Capture the cell that displays the provided text and extract its [x, y] central coordinate. 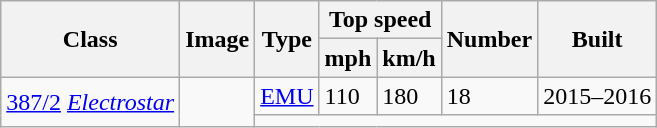
mph [348, 58]
Class [90, 39]
Image [218, 39]
18 [489, 96]
110 [348, 96]
2015–2016 [598, 96]
km/h [409, 58]
180 [409, 96]
Top speed [380, 20]
Built [598, 39]
EMU [287, 96]
Type [287, 39]
387/2 Electrostar [90, 102]
Number [489, 39]
